From the cell containing the given text, extract its center point as [x, y] coordinate. 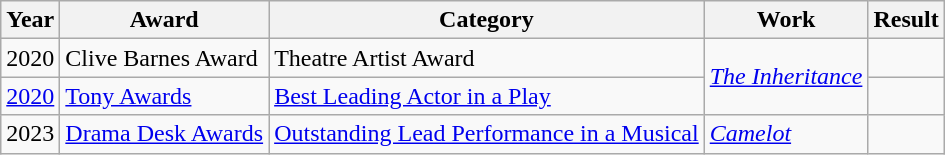
Category [487, 20]
Tony Awards [164, 96]
Clive Barnes Award [164, 58]
The Inheritance [786, 77]
2023 [30, 134]
Work [786, 20]
Result [906, 20]
Theatre Artist Award [487, 58]
Camelot [786, 134]
Drama Desk Awards [164, 134]
Year [30, 20]
Best Leading Actor in a Play [487, 96]
Outstanding Lead Performance in a Musical [487, 134]
Award [164, 20]
